Identify which cell holds the provided text, then report its (X, Y) central coordinate. 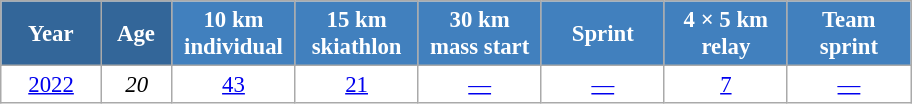
Sprint (602, 34)
10 km individual (234, 34)
Team sprint (848, 34)
30 km mass start (480, 34)
2022 (52, 85)
21 (356, 85)
15 km skiathlon (356, 34)
Age (136, 34)
20 (136, 85)
43 (234, 85)
7 (726, 85)
Year (52, 34)
4 × 5 km relay (726, 34)
